Return (X, Y) of the center of cell containing provided text 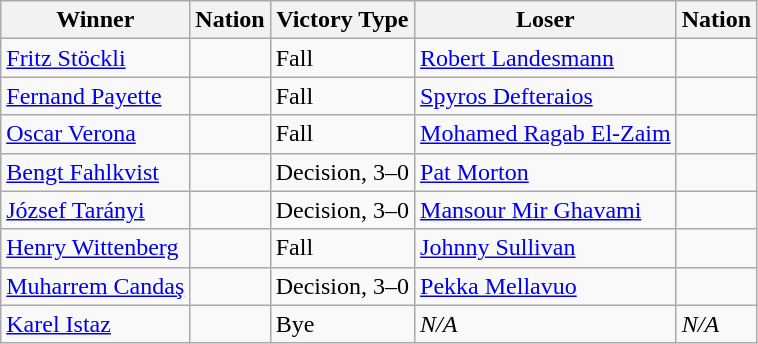
Spyros Defteraios (546, 96)
Fernand Payette (96, 96)
Winner (96, 20)
Bye (342, 324)
Bengt Fahlkvist (96, 172)
Fritz Stöckli (96, 58)
Henry Wittenberg (96, 248)
Robert Landesmann (546, 58)
Victory Type (342, 20)
Oscar Verona (96, 134)
Mohamed Ragab El-Zaim (546, 134)
Karel Istaz (96, 324)
Johnny Sullivan (546, 248)
Muharrem Candaş (96, 286)
Mansour Mir Ghavami (546, 210)
Pat Morton (546, 172)
József Tarányi (96, 210)
Pekka Mellavuo (546, 286)
Loser (546, 20)
